Return (X, Y) of the center of cell containing provided text 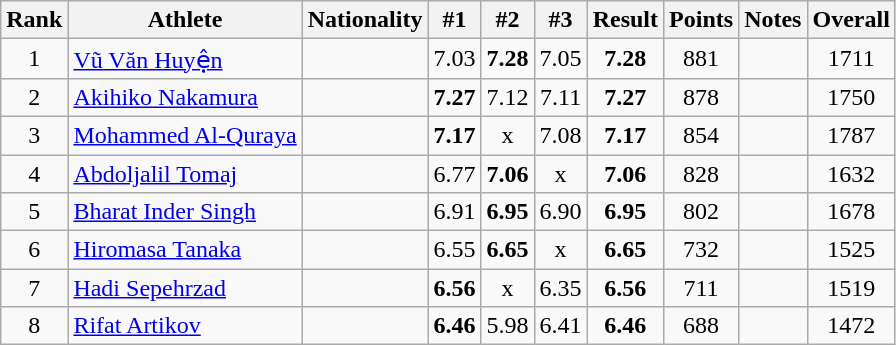
1678 (851, 212)
6.90 (560, 212)
3 (34, 135)
Rifat Artikov (185, 326)
881 (702, 59)
Hiromasa Tanaka (185, 250)
5 (34, 212)
Abdoljalil Tomaj (185, 173)
1711 (851, 59)
1750 (851, 97)
1519 (851, 288)
#3 (560, 20)
#1 (454, 20)
1787 (851, 135)
Result (625, 20)
7.11 (560, 97)
828 (702, 173)
Mohammed Al-Quraya (185, 135)
6.35 (560, 288)
Akihiko Nakamura (185, 97)
7.05 (560, 59)
7.03 (454, 59)
8 (34, 326)
6.91 (454, 212)
4 (34, 173)
Rank (34, 20)
Nationality (365, 20)
711 (702, 288)
7.12 (508, 97)
6.41 (560, 326)
Hadi Sepehrzad (185, 288)
1632 (851, 173)
6.77 (454, 173)
1 (34, 59)
802 (702, 212)
7.08 (560, 135)
2 (34, 97)
1525 (851, 250)
6.55 (454, 250)
688 (702, 326)
Vũ Văn Huyện (185, 59)
Athlete (185, 20)
732 (702, 250)
878 (702, 97)
854 (702, 135)
6 (34, 250)
Overall (851, 20)
7 (34, 288)
#2 (508, 20)
Bharat Inder Singh (185, 212)
5.98 (508, 326)
Points (702, 20)
Notes (773, 20)
1472 (851, 326)
